Locate the cell with the specified text and output its [X, Y] center coordinate. 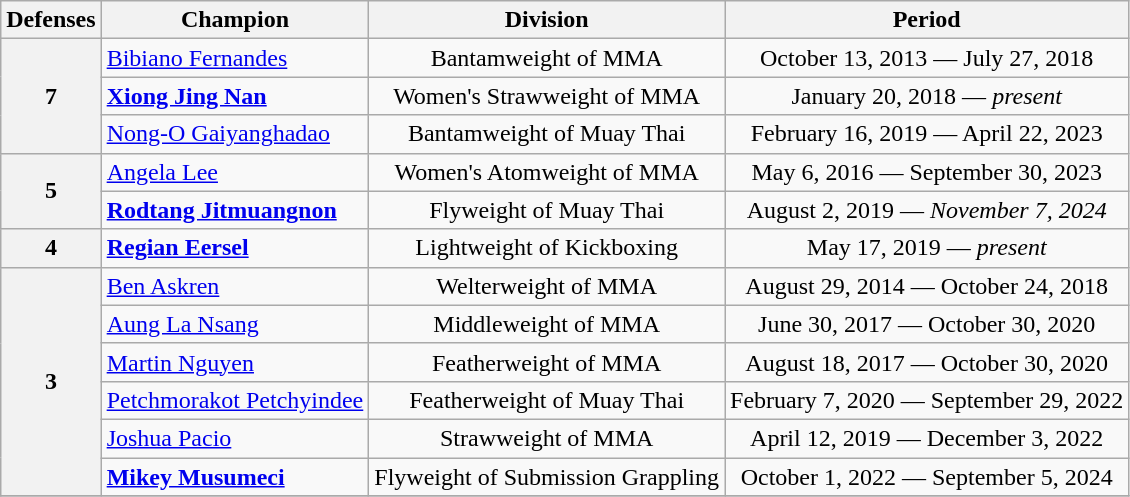
7 [51, 96]
Aung La Nsang [235, 324]
Division [547, 20]
Ben Askren [235, 286]
February 16, 2019 — April 22, 2023 [927, 134]
February 7, 2020 — September 29, 2022 [927, 400]
Flyweight of Muay Thai [547, 210]
Strawweight of MMA [547, 438]
Women's Atomweight of MMA [547, 172]
Bantamweight of MMA [547, 58]
October 1, 2022 — September 5, 2024 [927, 477]
August 2, 2019 — November 7, 2024 [927, 210]
Mikey Musumeci [235, 477]
January 20, 2018 — present [927, 96]
Angela Lee [235, 172]
Featherweight of Muay Thai [547, 400]
Bantamweight of Muay Thai [547, 134]
Women's Strawweight of MMA [547, 96]
Welterweight of MMA [547, 286]
Joshua Pacio [235, 438]
Defenses [51, 20]
5 [51, 191]
Bibiano Fernandes [235, 58]
Xiong Jing Nan [235, 96]
October 13, 2013 — July 27, 2018 [927, 58]
4 [51, 248]
August 18, 2017 — October 30, 2020 [927, 362]
Champion [235, 20]
Period [927, 20]
Featherweight of MMA [547, 362]
Petchmorakot Petchyindee [235, 400]
3 [51, 381]
Nong-O Gaiyanghadao [235, 134]
August 29, 2014 — October 24, 2018 [927, 286]
April 12, 2019 — December 3, 2022 [927, 438]
June 30, 2017 — October 30, 2020 [927, 324]
Middleweight of MMA [547, 324]
Martin Nguyen [235, 362]
May 6, 2016 — September 30, 2023 [927, 172]
Regian Eersel [235, 248]
Lightweight of Kickboxing [547, 248]
Flyweight of Submission Grappling [547, 477]
May 17, 2019 — present [927, 248]
Rodtang Jitmuangnon [235, 210]
